Extract the (x, y) coordinate from the center of the cell holding the provided text.  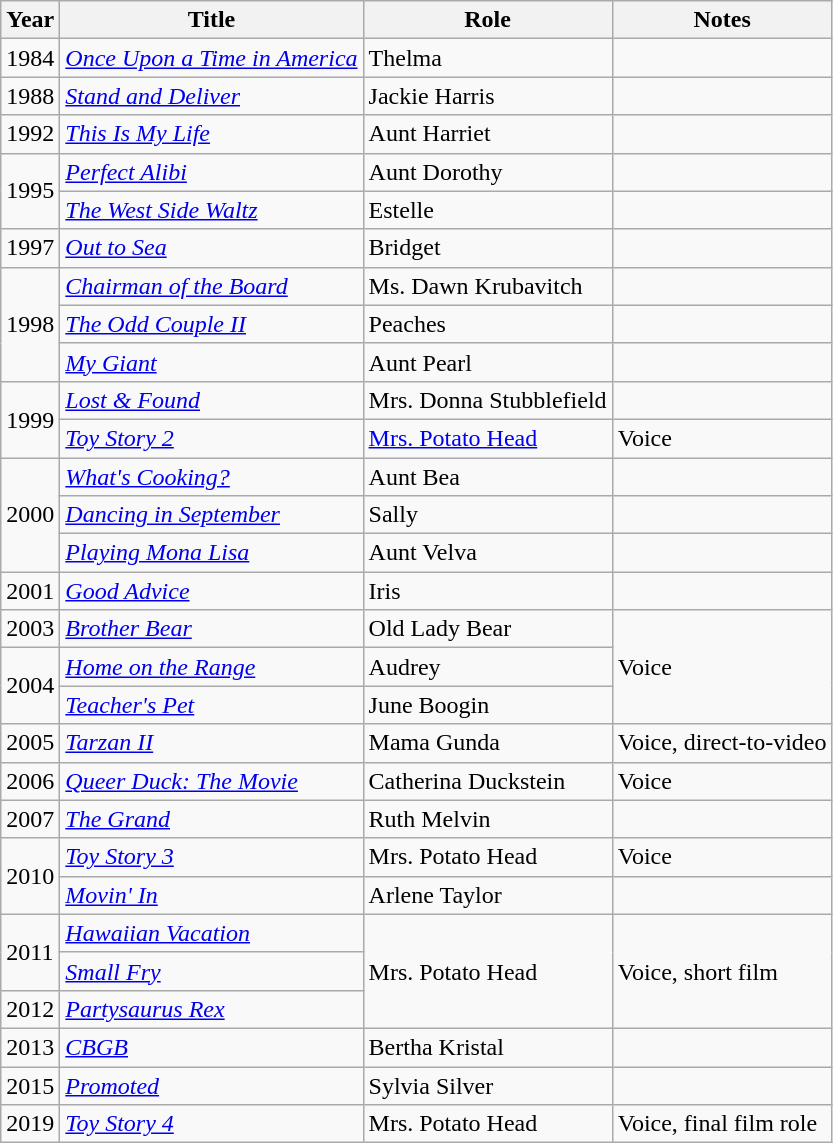
CBGB (212, 1047)
What's Cooking? (212, 477)
Toy Story 4 (212, 1124)
1988 (30, 96)
Mrs. Donna Stubblefield (488, 400)
2019 (30, 1124)
2007 (30, 819)
Promoted (212, 1085)
Out to Sea (212, 248)
Home on the Range (212, 667)
1984 (30, 58)
1999 (30, 419)
Aunt Harriet (488, 134)
Perfect Alibi (212, 172)
2005 (30, 743)
1995 (30, 191)
The Odd Couple II (212, 324)
2015 (30, 1085)
1998 (30, 324)
Ms. Dawn Krubavitch (488, 286)
Stand and Deliver (212, 96)
Jackie Harris (488, 96)
Playing Mona Lisa (212, 553)
Voice, final film role (722, 1124)
Thelma (488, 58)
Ruth Melvin (488, 819)
Teacher's Pet (212, 705)
Aunt Pearl (488, 362)
Bertha Kristal (488, 1047)
Notes (722, 20)
2011 (30, 952)
The West Side Waltz (212, 210)
2010 (30, 876)
Voice, short film (722, 971)
Partysaurus Rex (212, 1009)
2004 (30, 686)
Dancing in September (212, 515)
Role (488, 20)
Sylvia Silver (488, 1085)
2001 (30, 591)
2000 (30, 515)
Hawaiian Vacation (212, 933)
2013 (30, 1047)
Peaches (488, 324)
Sally (488, 515)
June Boogin (488, 705)
2003 (30, 629)
1997 (30, 248)
Bridget (488, 248)
Small Fry (212, 971)
Movin' In (212, 895)
Toy Story 3 (212, 857)
Chairman of the Board (212, 286)
Audrey (488, 667)
Tarzan II (212, 743)
Toy Story 2 (212, 438)
Once Upon a Time in America (212, 58)
Estelle (488, 210)
This Is My Life (212, 134)
Mama Gunda (488, 743)
1992 (30, 134)
Title (212, 20)
Catherina Duckstein (488, 781)
Year (30, 20)
Brother Bear (212, 629)
Lost & Found (212, 400)
2006 (30, 781)
Voice, direct-to-video (722, 743)
Iris (488, 591)
My Giant (212, 362)
2012 (30, 1009)
Arlene Taylor (488, 895)
Old Lady Bear (488, 629)
Aunt Velva (488, 553)
Good Advice (212, 591)
The Grand (212, 819)
Aunt Bea (488, 477)
Aunt Dorothy (488, 172)
Queer Duck: The Movie (212, 781)
